Extract the (x, y) coordinate from the center of the cell holding the provided text.  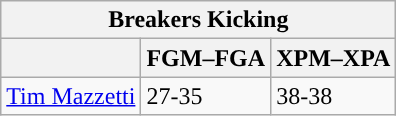
Tim Mazzetti (71, 96)
XPM–XPA (334, 58)
FGM–FGA (206, 58)
27-35 (206, 96)
38-38 (334, 96)
Breakers Kicking (198, 20)
